Find where the given text appears and provide that cell's center as (X, Y) coordinate. 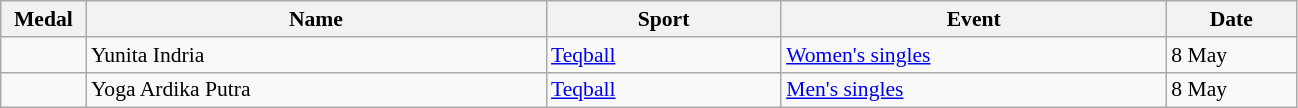
Date (1231, 19)
Medal (44, 19)
Women's singles (974, 55)
Yunita Indria (316, 55)
Name (316, 19)
Men's singles (974, 90)
Sport (664, 19)
Yoga Ardika Putra (316, 90)
Event (974, 19)
